Output the [x, y] coordinate of the center of the cell containing the given text.  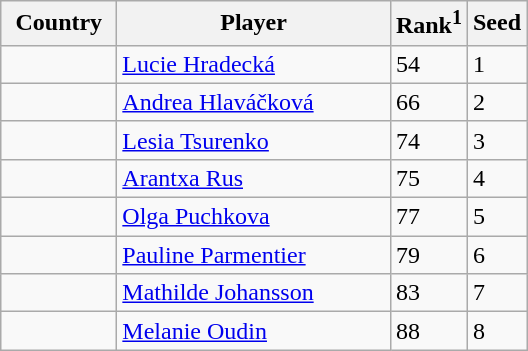
Rank1 [428, 24]
79 [428, 255]
77 [428, 217]
7 [496, 293]
2 [496, 102]
3 [496, 140]
Melanie Oudin [254, 331]
74 [428, 140]
Player [254, 24]
4 [496, 178]
1 [496, 64]
Arantxa Rus [254, 178]
Mathilde Johansson [254, 293]
5 [496, 217]
66 [428, 102]
6 [496, 255]
Andrea Hlaváčková [254, 102]
Lucie Hradecká [254, 64]
83 [428, 293]
88 [428, 331]
8 [496, 331]
Seed [496, 24]
Country [59, 24]
Pauline Parmentier [254, 255]
Lesia Tsurenko [254, 140]
Olga Puchkova [254, 217]
75 [428, 178]
54 [428, 64]
